Return the [x, y] coordinate for the center point of the cell that contains the specified text.  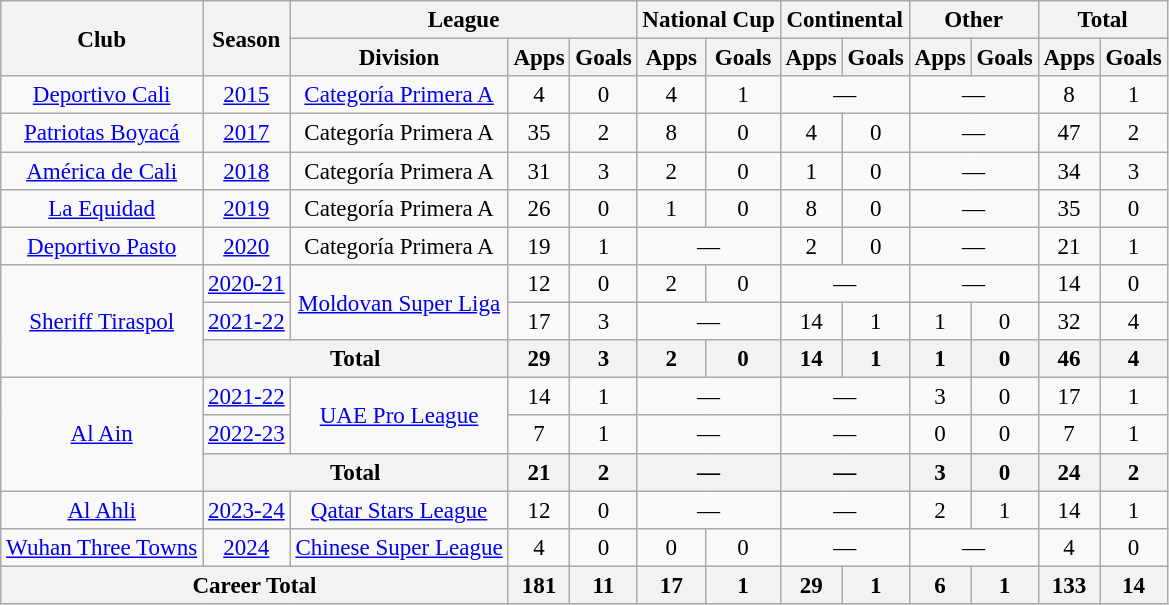
19 [539, 246]
Continental [844, 20]
26 [539, 209]
2023-24 [246, 510]
Wuhan Three Towns [102, 548]
47 [1069, 133]
2024 [246, 548]
América de Cali [102, 171]
2015 [246, 95]
31 [539, 171]
Al Ain [102, 434]
Patriotas Boyacá [102, 133]
11 [604, 585]
National Cup [708, 20]
24 [1069, 472]
UAE Pro League [399, 416]
6 [940, 585]
Deportivo Pasto [102, 246]
Chinese Super League [399, 548]
46 [1069, 359]
Qatar Stars League [399, 510]
2020 [246, 246]
League [464, 20]
Club [102, 38]
181 [539, 585]
32 [1069, 322]
Division [399, 58]
2018 [246, 171]
2020-21 [246, 284]
34 [1069, 171]
2017 [246, 133]
2019 [246, 209]
Deportivo Cali [102, 95]
Season [246, 38]
Other [974, 20]
Moldovan Super Liga [399, 302]
2022-23 [246, 435]
Al Ahli [102, 510]
La Equidad [102, 209]
133 [1069, 585]
Career Total [254, 585]
Sheriff Tiraspol [102, 322]
